Return (X, Y) of the center of cell containing provided text 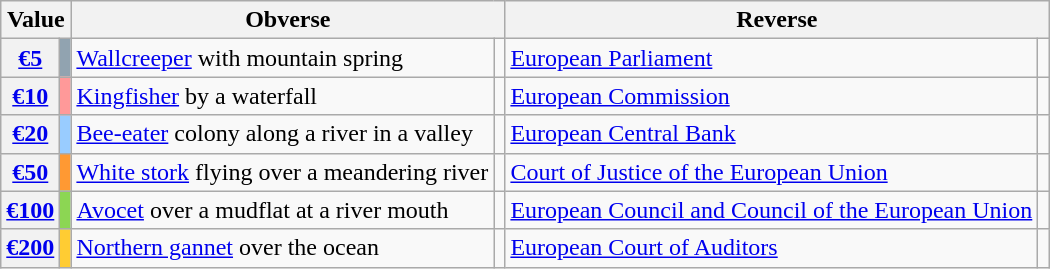
European Council and Council of the European Union (772, 210)
€100 (30, 210)
White stork flying over a meandering river (282, 172)
Value (36, 20)
€200 (30, 248)
€5 (30, 58)
Wallcreeper with mountain spring (282, 58)
Reverse (777, 20)
Avocet over a mudflat at a river mouth (282, 210)
European Court of Auditors (772, 248)
€50 (30, 172)
Obverse (288, 20)
Northern gannet over the ocean (282, 248)
European Parliament (772, 58)
€10 (30, 96)
European Central Bank (772, 134)
European Commission (772, 96)
Bee-eater colony along a river in a valley (282, 134)
€20 (30, 134)
Court of Justice of the European Union (772, 172)
Kingfisher by a waterfall (282, 96)
